Locate the cell with the specified text and output its [x, y] center coordinate. 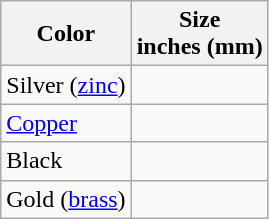
Gold (brass) [66, 199]
Color [66, 34]
Copper [66, 123]
Silver (zinc) [66, 85]
Sizeinches (mm) [200, 34]
Black [66, 161]
